Output the [x, y] coordinate of the center of the cell containing the given text.  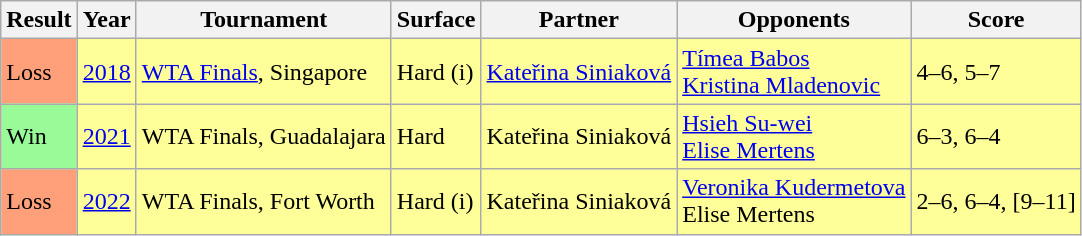
Tournament [264, 20]
Veronika Kudermetova Elise Mertens [794, 202]
Hsieh Su-wei Elise Mertens [794, 136]
Tímea Babos Kristina Mladenovic [794, 72]
2–6, 6–4, [9–11] [996, 202]
2018 [106, 72]
6–3, 6–4 [996, 136]
4–6, 5–7 [996, 72]
Result [39, 20]
WTA Finals, Guadalajara [264, 136]
Partner [579, 20]
WTA Finals, Fort Worth [264, 202]
Hard [436, 136]
Score [996, 20]
Opponents [794, 20]
2022 [106, 202]
2021 [106, 136]
WTA Finals, Singapore [264, 72]
Surface [436, 20]
Win [39, 136]
Year [106, 20]
